Extract the [x, y] coordinate from the center of the cell holding the provided text.  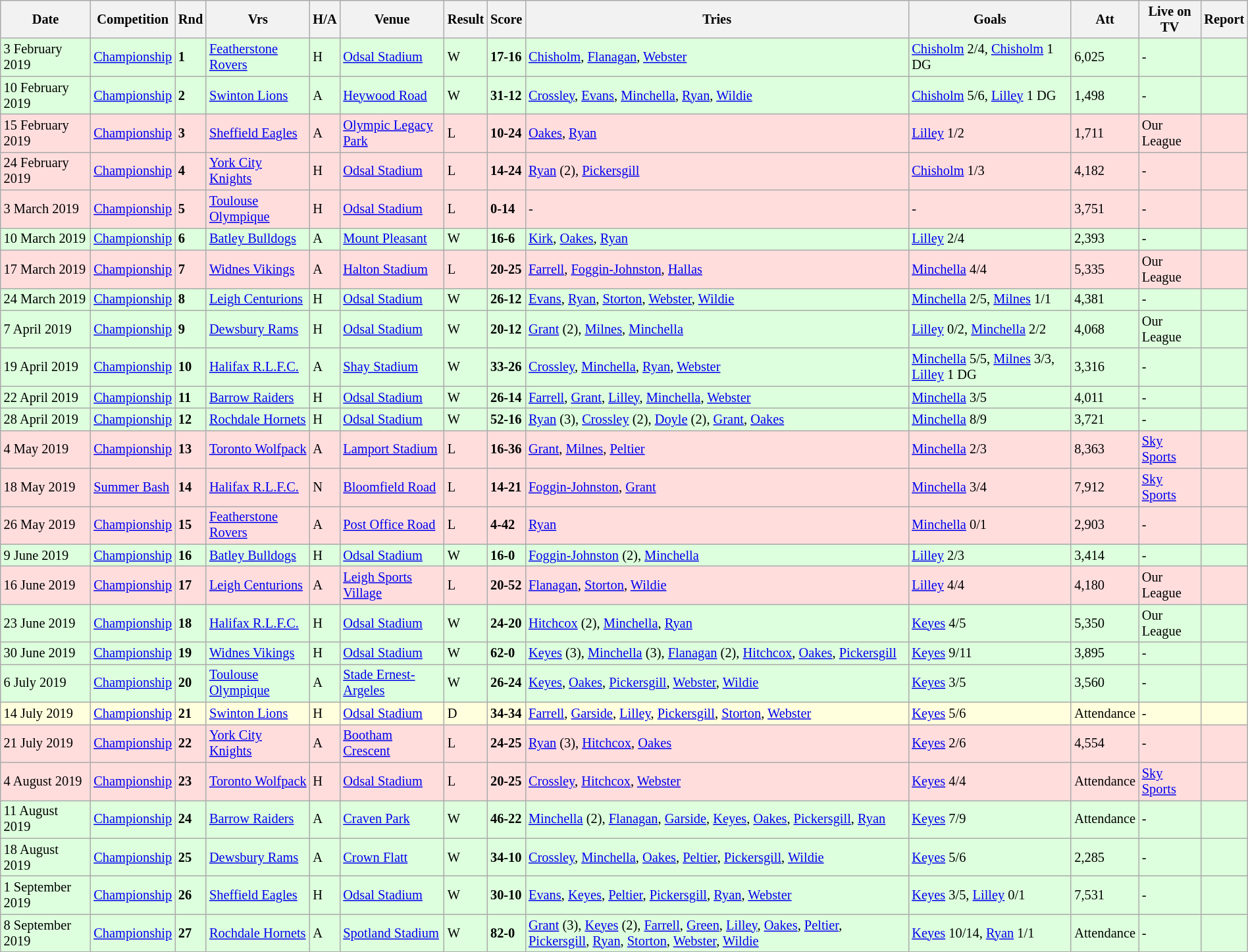
Minchella 4/4 [990, 269]
1,498 [1105, 95]
26-12 [506, 299]
Heywood Road [392, 95]
14 July 2019 [46, 713]
Minchella 0/1 [990, 525]
Keyes (3), Minchella (3), Flanagan (2), Hitchcox, Oakes, Pickersgill [717, 653]
Shay Stadium [392, 367]
Spotland Stadium [392, 933]
Bloomfield Road [392, 488]
46-22 [506, 819]
30-10 [506, 895]
Hitchcox (2), Minchella, Ryan [717, 623]
Venue [392, 19]
Competition [133, 19]
Keyes 3/5, Lilley 0/1 [990, 895]
Craven Park [392, 819]
Result [466, 19]
20-12 [506, 329]
26 May 2019 [46, 525]
Chisholm 1/3 [990, 171]
Evans, Ryan, Storton, Webster, Wildie [717, 299]
H/A [325, 19]
4,068 [1105, 329]
4,182 [1105, 171]
10 [191, 367]
Keyes 10/14, Ryan 1/1 [990, 933]
15 [191, 525]
4,180 [1105, 585]
Keyes 7/9 [990, 819]
Keyes 3/5 [990, 683]
Chisholm 5/6, Lilley 1 DG [990, 95]
27 [191, 933]
4,011 [1105, 397]
19 [191, 653]
2,903 [1105, 525]
Crossley, Hitchcox, Webster [717, 781]
20 [191, 683]
Grant, Milnes, Peltier [717, 449]
13 [191, 449]
20-52 [506, 585]
Minchella (2), Flanagan, Garside, Keyes, Oakes, Pickersgill, Ryan [717, 819]
2,393 [1105, 239]
Minchella 5/5, Milnes 3/3, Lilley 1 DG [990, 367]
Ryan (3), Hitchcox, Oakes [717, 743]
16-0 [506, 555]
Olympic Legacy Park [392, 133]
Grant (3), Keyes (2), Farrell, Green, Lilley, Oakes, Peltier, Pickersgill, Ryan, Storton, Webster, Wildie [717, 933]
23 [191, 781]
Kirk, Oakes, Ryan [717, 239]
Keyes 4/4 [990, 781]
Mount Pleasant [392, 239]
18 [191, 623]
8,363 [1105, 449]
4 August 2019 [46, 781]
14-21 [506, 488]
24-20 [506, 623]
23 June 2019 [46, 623]
16-6 [506, 239]
62-0 [506, 653]
Crossley, Minchella, Ryan, Webster [717, 367]
11 [191, 397]
Stade Ernest-Argeles [392, 683]
31-12 [506, 95]
10 February 2019 [46, 95]
19 April 2019 [46, 367]
21 July 2019 [46, 743]
30 June 2019 [46, 653]
1 [191, 57]
21 [191, 713]
Flanagan, Storton, Wildie [717, 585]
Crossley, Minchella, Oakes, Peltier, Pickersgill, Wildie [717, 857]
22 April 2019 [46, 397]
9 [191, 329]
Foggin-Johnston, Grant [717, 488]
Leigh Sports Village [392, 585]
4 May 2019 [46, 449]
5,335 [1105, 269]
Tries [717, 19]
26 [191, 895]
34-10 [506, 857]
16 June 2019 [46, 585]
52-16 [506, 419]
Chisholm, Flanagan, Webster [717, 57]
3,721 [1105, 419]
2,285 [1105, 857]
D [466, 713]
4-42 [506, 525]
18 May 2019 [46, 488]
10 March 2019 [46, 239]
Keyes, Oakes, Pickersgill, Webster, Wildie [717, 683]
4 [191, 171]
Evans, Keyes, Peltier, Pickersgill, Ryan, Webster [717, 895]
3 [191, 133]
82-0 [506, 933]
4,381 [1105, 299]
16 [191, 555]
8 September 2019 [46, 933]
14 [191, 488]
Lilley 0/2, Minchella 2/2 [990, 329]
22 [191, 743]
9 June 2019 [46, 555]
28 April 2019 [46, 419]
1,711 [1105, 133]
Crossley, Evans, Minchella, Ryan, Wildie [717, 95]
Minchella 2/3 [990, 449]
Grant (2), Milnes, Minchella [717, 329]
1 September 2019 [46, 895]
3 February 2019 [46, 57]
Keyes 4/5 [990, 623]
17-16 [506, 57]
Crown Flatt [392, 857]
Farrell, Grant, Lilley, Minchella, Webster [717, 397]
7 April 2019 [46, 329]
Live on TV [1170, 19]
18 August 2019 [46, 857]
Lamport Stadium [392, 449]
Ryan (3), Crossley (2), Doyle (2), Grant, Oakes [717, 419]
Goals [990, 19]
Rnd [191, 19]
Bootham Crescent [392, 743]
Ryan (2), Pickersgill [717, 171]
0-14 [506, 209]
Minchella 3/4 [990, 488]
Ryan [717, 525]
Summer Bash [133, 488]
17 March 2019 [46, 269]
2 [191, 95]
8 [191, 299]
7 [191, 269]
5 [191, 209]
Lilley 1/2 [990, 133]
Farrell, Garside, Lilley, Pickersgill, Storton, Webster [717, 713]
6 [191, 239]
N [325, 488]
14-24 [506, 171]
Minchella 2/5, Milnes 1/1 [990, 299]
Report [1224, 19]
Minchella 8/9 [990, 419]
10-24 [506, 133]
Lilley 4/4 [990, 585]
Lilley 2/4 [990, 239]
34-34 [506, 713]
Farrell, Foggin-Johnston, Hallas [717, 269]
Keyes 2/6 [990, 743]
Oakes, Ryan [717, 133]
3 March 2019 [46, 209]
Date [46, 19]
24-25 [506, 743]
24 February 2019 [46, 171]
3,560 [1105, 683]
11 August 2019 [46, 819]
Score [506, 19]
24 March 2019 [46, 299]
3,895 [1105, 653]
26-14 [506, 397]
Foggin-Johnston (2), Minchella [717, 555]
5,350 [1105, 623]
17 [191, 585]
6,025 [1105, 57]
Chisholm 2/4, Chisholm 1 DG [990, 57]
7,912 [1105, 488]
3,414 [1105, 555]
15 February 2019 [46, 133]
Att [1105, 19]
4,554 [1105, 743]
24 [191, 819]
Keyes 9/11 [990, 653]
Post Office Road [392, 525]
Minchella 3/5 [990, 397]
12 [191, 419]
6 July 2019 [46, 683]
7,531 [1105, 895]
33-26 [506, 367]
26-24 [506, 683]
Vrs [258, 19]
Lilley 2/3 [990, 555]
25 [191, 857]
3,751 [1105, 209]
16-36 [506, 449]
3,316 [1105, 367]
Halton Stadium [392, 269]
